Detect which cell encompasses the target text, then output its (X, Y) center coordinate. 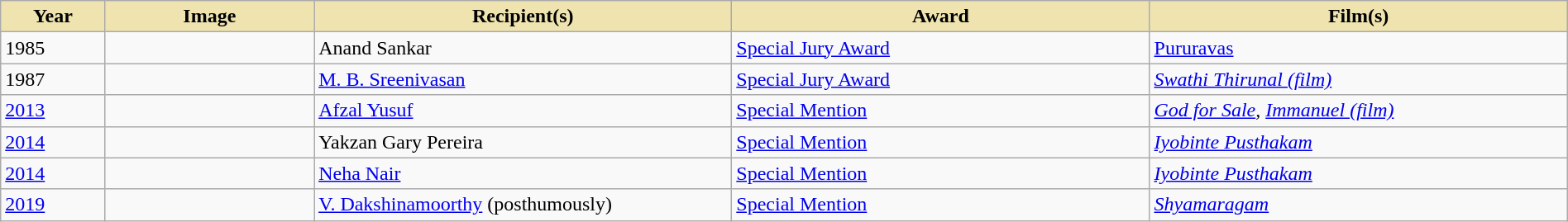
1987 (53, 79)
1985 (53, 48)
Yakzan Gary Pereira (523, 142)
Recipient(s) (523, 17)
M. B. Sreenivasan (523, 79)
Afzal Yusuf (523, 111)
2019 (53, 205)
Year (53, 17)
Pururavas (1358, 48)
Image (210, 17)
Anand Sankar (523, 48)
Shyamaragam (1358, 205)
Film(s) (1358, 17)
V. Dakshinamoorthy (posthumously) (523, 205)
2013 (53, 111)
Neha Nair (523, 173)
Swathi Thirunal (film) (1358, 79)
Award (941, 17)
God for Sale, Immanuel (film) (1358, 111)
